Capture the cell that displays the provided text and extract its [X, Y] central coordinate. 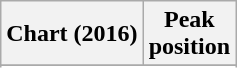
Peakposition [189, 34]
Chart (2016) [72, 34]
